Search for the cell housing the specified text and yield its (X, Y) center coordinate. 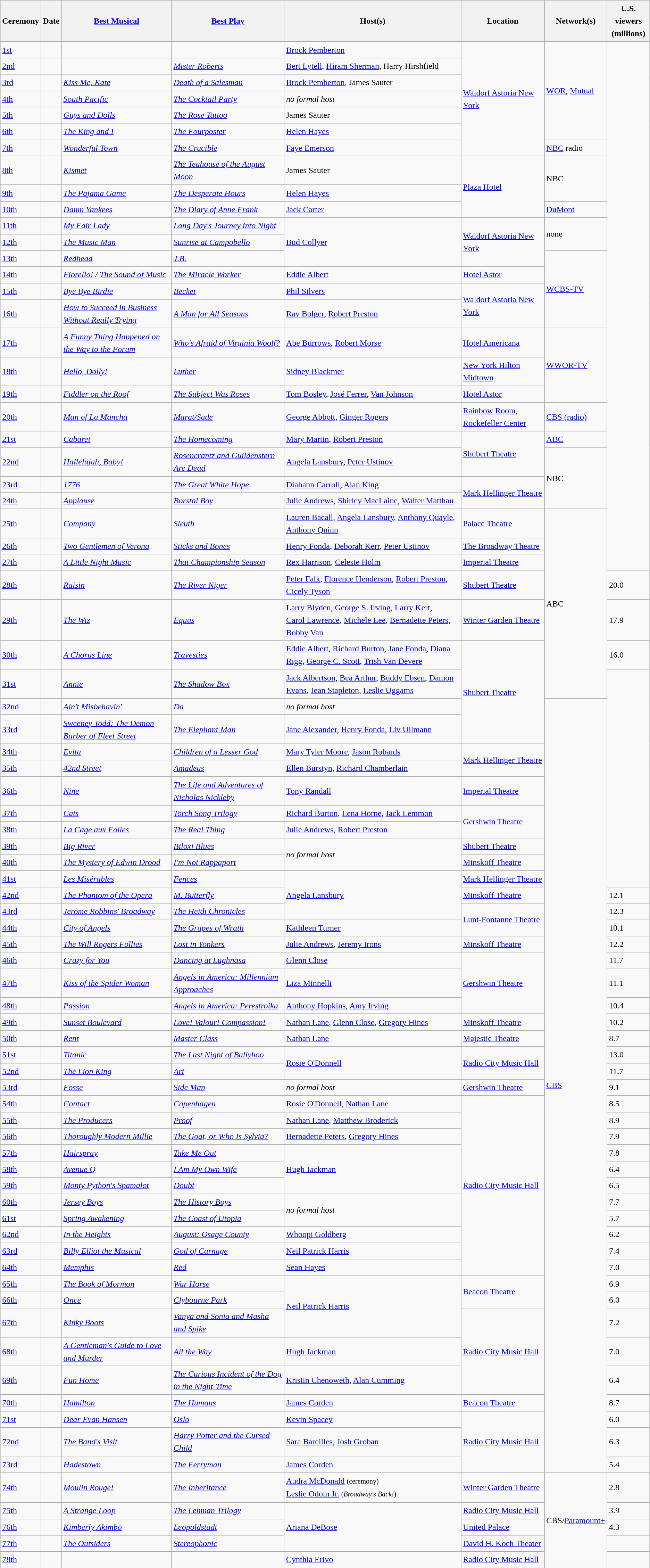
The Pajama Game (117, 193)
The Will Rogers Follies (117, 944)
Julie Andrews, Jeremy Irons (372, 944)
5.7 (628, 1219)
Cats (117, 814)
The Inheritance (228, 1487)
Host(s) (372, 21)
Angels in America: Millennium Approaches (228, 983)
3.9 (628, 1510)
City of Angels (117, 928)
The Book of Mormon (117, 1284)
56th (21, 1137)
Jane Alexander, Henry Fonda, Liv Ullmann (372, 729)
12.1 (628, 895)
Fences (228, 879)
The Heidi Chronicles (228, 911)
77th (21, 1544)
9th (21, 193)
20th (21, 417)
13.0 (628, 1055)
Rex Harrison, Celeste Holm (372, 562)
42nd Street (117, 768)
14th (21, 275)
Billy Elliot the Musical (117, 1251)
Spring Awakening (117, 1219)
Monty Python's Spamalot (117, 1185)
Sara Bareilles, Josh Groban (372, 1442)
U.S. viewers(millions) (628, 21)
7.9 (628, 1137)
22nd (21, 462)
Master Class (228, 1039)
Redhead (117, 258)
Company (117, 523)
Side Man (228, 1087)
The Teahouse of the August Moon (228, 170)
21st (21, 439)
71st (21, 1419)
Nathan Lane (372, 1039)
Ariana DeBose (372, 1527)
Best Musical (117, 21)
38th (21, 830)
Rosencrantz and Guildenstern Are Dead (228, 462)
The Mystery of Edwin Drood (117, 862)
Hadestown (117, 1464)
Rent (117, 1039)
75th (21, 1510)
Moulin Rouge! (117, 1487)
The Diary of Anne Frank (228, 209)
Big River (117, 846)
Liza Minnelli (372, 983)
49th (21, 1022)
Biloxi Blues (228, 846)
Leopoldstadt (228, 1527)
Angela Lansbury, Peter Ustinov (372, 462)
The Goat, or Who Is Sylvia? (228, 1137)
29th (21, 620)
Sunset Boulevard (117, 1022)
17.9 (628, 620)
70th (21, 1403)
Nathan Lane, Glenn Close, Gregory Hines (372, 1022)
30th (21, 655)
My Fair Lady (117, 226)
Equus (228, 620)
Stereophonic (228, 1544)
78th (21, 1560)
25th (21, 523)
South Pacific (117, 99)
The Outsiders (117, 1544)
7.2 (628, 1323)
WWOR-TV (576, 365)
Bert Lytell, Hiram Sherman, Harry Hirshfield (372, 66)
Les Misérables (117, 879)
Passion (117, 1006)
CBS (576, 1086)
Sticks and Bones (228, 546)
Two Gentlemen of Verona (117, 546)
Once (117, 1300)
73rd (21, 1464)
Damn Yankees (117, 209)
45th (21, 944)
2.8 (628, 1487)
Anthony Hopkins, Amy Irving (372, 1006)
Borstal Boy (228, 501)
76th (21, 1527)
41st (21, 879)
6th (21, 131)
16th (21, 314)
Peter Falk, Florence Henderson, Robert Preston, Cicely Tyson (372, 585)
6.5 (628, 1185)
Death of a Salesman (228, 83)
The Last Night of Ballyhoo (228, 1055)
16.0 (628, 655)
Red (228, 1267)
Titanic (117, 1055)
Lunt-Fontanne Theatre (503, 919)
Plaza Hotel (503, 187)
Angels in America: Perestroika (228, 1006)
Majestic Theatre (503, 1039)
The Humans (228, 1403)
Amadeus (228, 768)
10th (21, 209)
54th (21, 1104)
The Miracle Worker (228, 275)
3rd (21, 83)
8.9 (628, 1120)
All the Way (228, 1351)
20.0 (628, 585)
In the Heights (117, 1235)
Julie Andrews, Shirley MacLaine, Walter Matthau (372, 501)
40th (21, 862)
The Homecoming (228, 439)
Marat/Sade (228, 417)
63rd (21, 1251)
How to Succeed in Business Without Really Trying (117, 314)
The Crucible (228, 148)
Sleuth (228, 523)
Kathleen Turner (372, 928)
12th (21, 242)
The Curious Incident of the Dog in the Night-Time (228, 1380)
51st (21, 1055)
Vanya and Sonia and Masha and Spike (228, 1323)
Annie (117, 684)
Wonderful Town (117, 148)
19th (21, 394)
Ray Bolger, Robert Preston (372, 314)
Da (228, 707)
Hamilton (117, 1403)
Fun Home (117, 1380)
Long Day's Journey into Night (228, 226)
Evita (117, 752)
47th (21, 983)
Hallelujah, Baby! (117, 462)
Rosie O'Donnell, Nathan Lane (372, 1104)
53rd (21, 1087)
Sunrise at Campobello (228, 242)
Ceremony (21, 21)
Art (228, 1071)
67th (21, 1323)
42nd (21, 895)
The Music Man (117, 242)
The Lehman Trilogy (228, 1510)
Abe Burrows, Robert Morse (372, 343)
28th (21, 585)
Love! Valour! Compassion! (228, 1022)
Take Me Out (228, 1153)
CBS/Paramount+ (576, 1520)
Harry Potter and the Cursed Child (228, 1442)
6.9 (628, 1284)
A Man for All Seasons (228, 314)
Phil Silvers (372, 291)
Crazy for You (117, 961)
66th (21, 1300)
New York Hilton Midtown (503, 372)
A Little Night Music (117, 562)
Kristin Chenoweth, Alan Cumming (372, 1380)
8th (21, 170)
none (576, 234)
61st (21, 1219)
Thoroughly Modern Millie (117, 1137)
J.B. (228, 258)
17th (21, 343)
26th (21, 546)
2nd (21, 66)
Nathan Lane, Matthew Broderick (372, 1120)
Hairspray (117, 1153)
Bud Collyer (372, 242)
Dear Evan Hansen (117, 1419)
Jersey Boys (117, 1202)
Date (51, 21)
Julie Andrews, Robert Preston (372, 830)
Who's Afraid of Virginia Woolf? (228, 343)
Becket (228, 291)
48th (21, 1006)
Jack Albertson, Bea Arthur, Buddy Ebsen, Damon Evans, Jean Stapleton, Leslie Uggams (372, 684)
36th (21, 791)
Larry Blyden, George S. Irving, Larry Kert, Carol Lawrence, Michele Lee, Bernadette Peters, Bobby Van (372, 620)
Nine (117, 791)
War Horse (228, 1284)
Brock Pemberton (372, 50)
10.4 (628, 1006)
Raisin (117, 585)
72nd (21, 1442)
60th (21, 1202)
23rd (21, 484)
5.4 (628, 1464)
10.1 (628, 928)
The Desperate Hours (228, 193)
Network(s) (576, 21)
Kimberly Akimbo (117, 1527)
Richard Burton, Lena Horne, Jack Lemmon (372, 814)
WCBS-TV (576, 289)
Mister Roberts (228, 66)
57th (21, 1153)
Fiorello! / The Sound of Music (117, 275)
Jerome Robbins' Broadway (117, 911)
The Band's Visit (117, 1442)
Travesties (228, 655)
The Elephant Man (228, 729)
52nd (21, 1071)
58th (21, 1169)
The Shadow Box (228, 684)
That Championship Season (228, 562)
DuMont (576, 209)
Children of a Lesser God (228, 752)
David H. Koch Theater (503, 1544)
Bernadette Peters, Gregory Hines (372, 1137)
Avenue Q (117, 1169)
Doubt (228, 1185)
United Palace (503, 1527)
24th (21, 501)
Lost in Yonkers (228, 944)
68th (21, 1351)
The Phantom of the Opera (117, 895)
Eddie Albert (372, 275)
Contact (117, 1104)
35th (21, 768)
31st (21, 684)
5th (21, 115)
Applause (117, 501)
The Ferryman (228, 1464)
M. Butterfly (228, 895)
The Rose Tattoo (228, 115)
8.5 (628, 1104)
WOR, Mutual (576, 91)
13th (21, 258)
10.2 (628, 1022)
4.3 (628, 1527)
A Funny Thing Happened on the Way to the Forum (117, 343)
6.3 (628, 1442)
Diahann Carroll, Alan King (372, 484)
7th (21, 148)
1st (21, 50)
74th (21, 1487)
Sidney Blackmer (372, 372)
43rd (21, 911)
12.3 (628, 911)
Hello, Dolly! (117, 372)
The Cocktail Party (228, 99)
The Life and Adventures of Nicholas Nickleby (228, 791)
Sweeney Todd: The Demon Barber of Fleet Street (117, 729)
The Coast of Utopia (228, 1219)
7.8 (628, 1153)
Kiss of the Spider Woman (117, 983)
7.4 (628, 1251)
Kiss Me, Kate (117, 83)
The Broadway Theatre (503, 546)
Jack Carter (372, 209)
A Strange Loop (117, 1510)
God of Carnage (228, 1251)
Whoopi Goldberg (372, 1235)
Cabaret (117, 439)
11.1 (628, 983)
Sean Hayes (372, 1267)
Copenhagen (228, 1104)
Hotel Americana (503, 343)
The Producers (117, 1120)
I'm Not Rappaport (228, 862)
Kismet (117, 170)
The History Boys (228, 1202)
Rainbow Room, Rockefeller Center (503, 417)
27th (21, 562)
34th (21, 752)
Tony Randall (372, 791)
Henry Fonda, Deborah Kerr, Peter Ustinov (372, 546)
7.7 (628, 1202)
59th (21, 1185)
Eddie Albert, Richard Burton, Jane Fonda, Diana Rigg, George C. Scott, Trish Van Devere (372, 655)
A Chorus Line (117, 655)
1776 (117, 484)
6.2 (628, 1235)
Memphis (117, 1267)
15th (21, 291)
12.2 (628, 944)
Man of La Mancha (117, 417)
Torch Song Trilogy (228, 814)
CBS (radio) (576, 417)
Glenn Close (372, 961)
The Fourposter (228, 131)
Ellen Burstyn, Richard Chamberlain (372, 768)
Mary Tyler Moore, Jason Robards (372, 752)
NBC radio (576, 148)
August: Osage County (228, 1235)
The King and I (117, 131)
The Subject Was Roses (228, 394)
44th (21, 928)
George Abbott, Ginger Rogers (372, 417)
Proof (228, 1120)
Rosie O'Donnell (372, 1063)
The Wiz (117, 620)
Cynthia Erivo (372, 1560)
I Am My Own Wife (228, 1169)
Oslo (228, 1419)
Faye Emerson (372, 148)
55th (21, 1120)
Mary Martin, Robert Preston (372, 439)
32nd (21, 707)
Ain't Misbehavin' (117, 707)
46th (21, 961)
The Grapes of Wrath (228, 928)
Fosse (117, 1087)
65th (21, 1284)
Tom Bosley, José Ferrer, Van Johnson (372, 394)
4th (21, 99)
64th (21, 1267)
Clybourne Park (228, 1300)
33rd (21, 729)
A Gentleman's Guide to Love and Murder (117, 1351)
Fiddler on the Roof (117, 394)
Luther (228, 372)
37th (21, 814)
62nd (21, 1235)
Guys and Dolls (117, 115)
The Real Thing (228, 830)
The River Niger (228, 585)
Brock Pemberton, James Sauter (372, 83)
50th (21, 1039)
La Cage aux Folles (117, 830)
11th (21, 226)
18th (21, 372)
Best Play (228, 21)
The Lion King (117, 1071)
The Great White Hope (228, 484)
Palace Theatre (503, 523)
Lauren Bacall, Angela Lansbury, Anthony Quayle, Anthony Quinn (372, 523)
Angela Lansbury (372, 895)
69th (21, 1380)
Location (503, 21)
Kevin Spacey (372, 1419)
9.1 (628, 1087)
Kinky Boots (117, 1323)
Bye Bye Birdie (117, 291)
Audra McDonald (ceremony)Leslie Odom Jr. (Broadway's Back!) (372, 1487)
Dancing at Lughnasa (228, 961)
39th (21, 846)
